From the cell containing the given text, extract its center point as (x, y) coordinate. 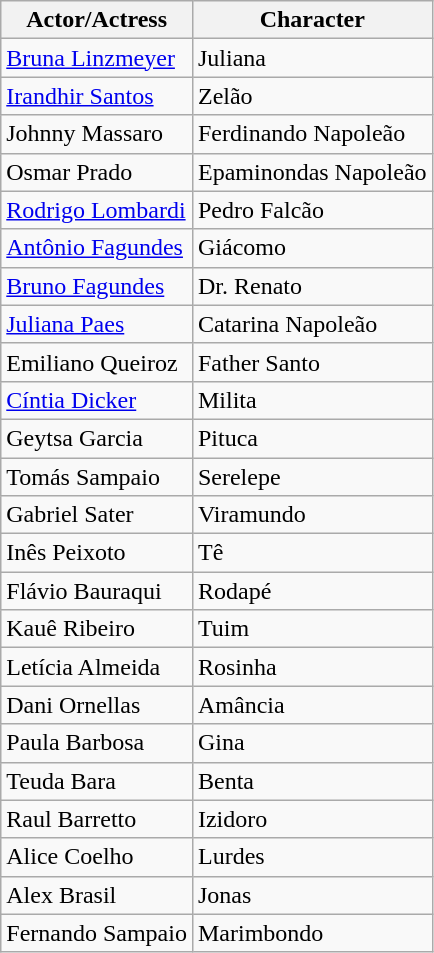
Character (312, 20)
Zelão (312, 96)
Actor/Actress (97, 20)
Tomás Sampaio (97, 477)
Teuda Bara (97, 781)
Marimbondo (312, 933)
Pedro Falcão (312, 210)
Paula Barbosa (97, 743)
Alice Coelho (97, 857)
Tuim (312, 629)
Bruno Fagundes (97, 286)
Izidoro (312, 819)
Catarina Napoleão (312, 324)
Rodapé (312, 591)
Gabriel Sater (97, 515)
Geytsa Garcia (97, 438)
Dani Ornellas (97, 705)
Tê (312, 553)
Irandhir Santos (97, 96)
Kauê Ribeiro (97, 629)
Osmar Prado (97, 172)
Cíntia Dicker (97, 400)
Antônio Fagundes (97, 248)
Milita (312, 400)
Father Santo (312, 362)
Juliana Paes (97, 324)
Letícia Almeida (97, 667)
Dr. Renato (312, 286)
Jonas (312, 895)
Benta (312, 781)
Raul Barretto (97, 819)
Serelepe (312, 477)
Emiliano Queiroz (97, 362)
Pituca (312, 438)
Viramundo (312, 515)
Giácomo (312, 248)
Bruna Linzmeyer (97, 58)
Inês Peixoto (97, 553)
Fernando Sampaio (97, 933)
Amância (312, 705)
Gina (312, 743)
Lurdes (312, 857)
Rosinha (312, 667)
Flávio Bauraqui (97, 591)
Ferdinando Napoleão (312, 134)
Alex Brasil (97, 895)
Johnny Massaro (97, 134)
Juliana (312, 58)
Rodrigo Lombardi (97, 210)
Epaminondas Napoleão (312, 172)
